Identify which cell holds the provided text, then report its (X, Y) central coordinate. 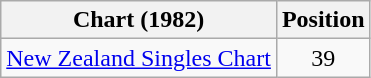
New Zealand Singles Chart (139, 58)
Chart (1982) (139, 20)
39 (323, 58)
Position (323, 20)
